Return the [x, y] coordinate for the center point of the cell that contains the specified text.  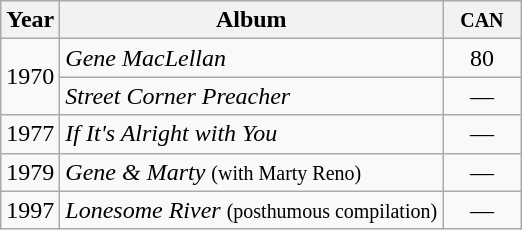
Gene MacLellan [252, 58]
80 [482, 58]
1979 [30, 172]
Year [30, 20]
Album [252, 20]
Gene & Marty (with Marty Reno) [252, 172]
Street Corner Preacher [252, 96]
1970 [30, 77]
If It's Alright with You [252, 134]
1997 [30, 210]
Lonesome River (posthumous compilation) [252, 210]
CAN [482, 20]
1977 [30, 134]
